Detect which cell encompasses the target text, then output its (X, Y) center coordinate. 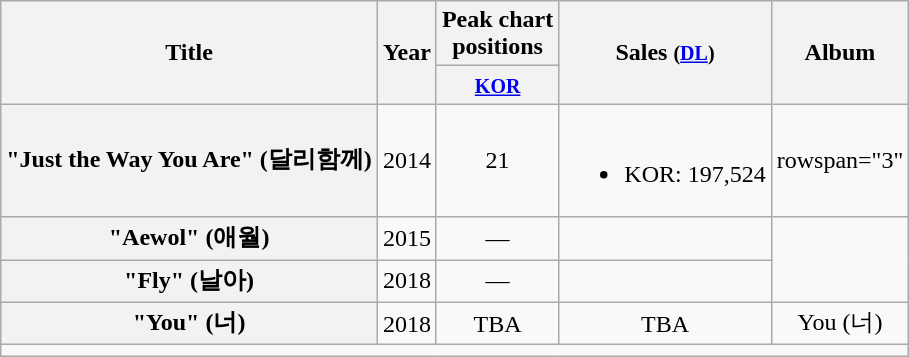
Album (840, 52)
You (너) (840, 324)
21 (497, 160)
2014 (406, 160)
"Fly" (날아) (190, 282)
2015 (406, 238)
"You" (너) (190, 324)
Year (406, 52)
Peak chart positions (497, 34)
"Aewol" (애월) (190, 238)
Title (190, 52)
rowspan="3" (840, 160)
"Just the Way You Are" (달리함께) (190, 160)
KOR (497, 85)
KOR: 197,524 (665, 160)
Sales (DL) (665, 52)
